Return the (X, Y) coordinate for the center point of the cell that contains the specified text.  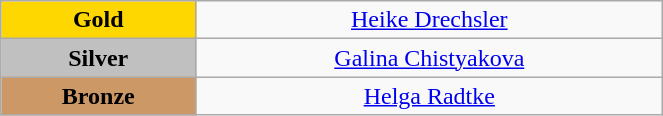
Bronze (98, 96)
Heike Drechsler (430, 20)
Galina Chistyakova (430, 58)
Silver (98, 58)
Gold (98, 20)
Helga Radtke (430, 96)
